Provide the [x, y] coordinate of the cell's center where the given text is located.  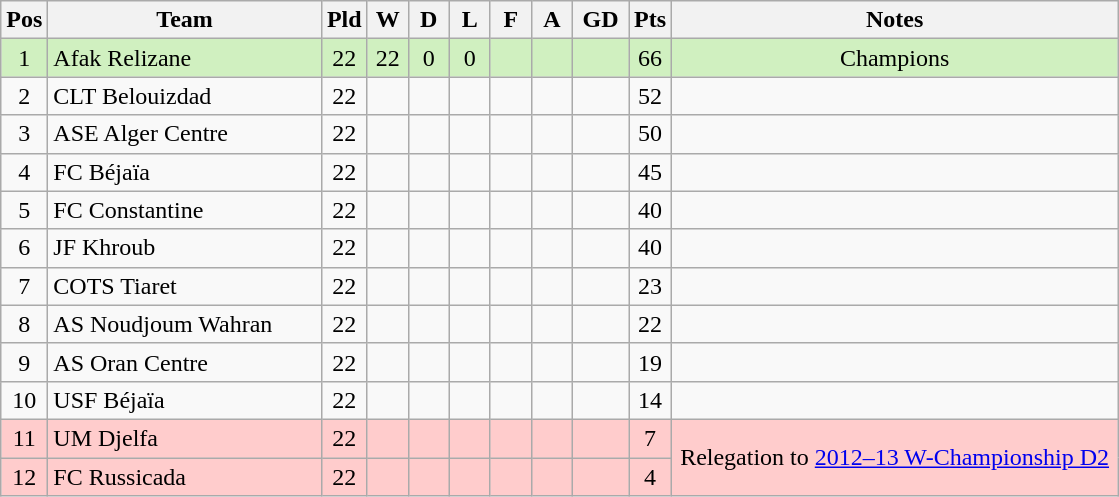
FC Russicada [185, 477]
2 [24, 96]
3 [24, 134]
FC Constantine [185, 210]
Pos [24, 20]
A [552, 20]
W [388, 20]
23 [650, 286]
6 [24, 248]
Pld [344, 20]
66 [650, 58]
AS Oran Centre [185, 362]
FC Béjaïa [185, 172]
AS Noudjoum Wahran [185, 324]
Relegation to 2012–13 W-Championship D2 [895, 457]
1 [24, 58]
11 [24, 438]
GD [600, 20]
D [428, 20]
F [510, 20]
Team [185, 20]
5 [24, 210]
Afak Relizane [185, 58]
Champions [895, 58]
USF Béjaïa [185, 400]
JF Khroub [185, 248]
UM Djelfa [185, 438]
8 [24, 324]
COTS Tiaret [185, 286]
9 [24, 362]
45 [650, 172]
52 [650, 96]
50 [650, 134]
CLT Belouizdad [185, 96]
12 [24, 477]
19 [650, 362]
ASE Alger Centre [185, 134]
10 [24, 400]
Notes [895, 20]
Pts [650, 20]
14 [650, 400]
L [470, 20]
